Determine the [x, y] coordinate at the center of the cell enclosing the given text.  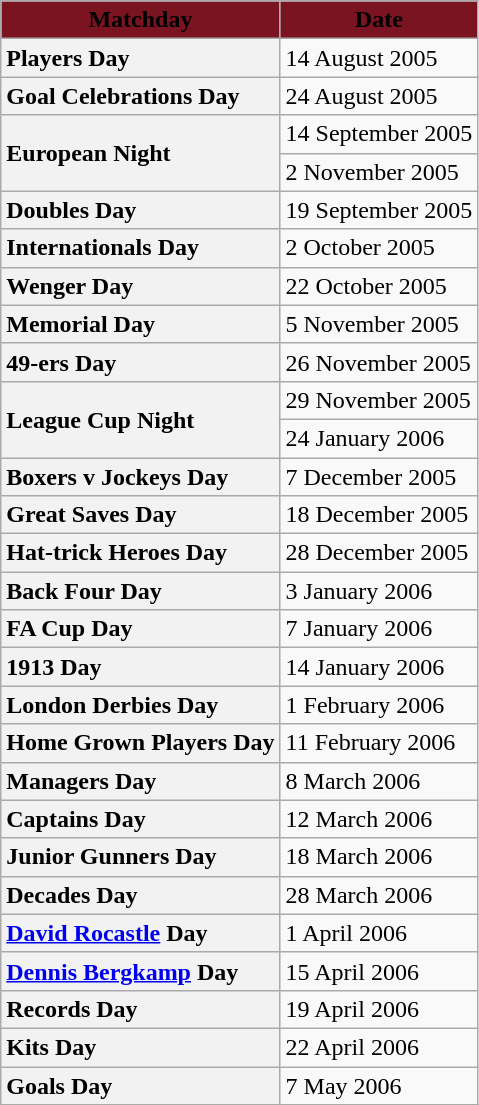
14 August 2005 [379, 58]
14 September 2005 [379, 134]
League Cup Night [140, 419]
London Derbies Day [140, 705]
28 December 2005 [379, 553]
Decades Day [140, 895]
26 November 2005 [379, 362]
2 November 2005 [379, 172]
Doubles Day [140, 210]
2 October 2005 [379, 248]
22 April 2006 [379, 1047]
Matchday [140, 20]
European Night [140, 153]
28 March 2006 [379, 895]
Records Day [140, 1009]
Captains Day [140, 819]
Home Grown Players Day [140, 743]
Wenger Day [140, 286]
5 November 2005 [379, 324]
7 May 2006 [379, 1085]
18 March 2006 [379, 857]
Boxers v Jockeys Day [140, 477]
12 March 2006 [379, 819]
18 December 2005 [379, 515]
11 February 2006 [379, 743]
Back Four Day [140, 591]
Junior Gunners Day [140, 857]
Dennis Bergkamp Day [140, 971]
David Rocastle Day [140, 933]
3 January 2006 [379, 591]
Managers Day [140, 781]
49-ers Day [140, 362]
Date [379, 20]
8 March 2006 [379, 781]
FA Cup Day [140, 629]
Memorial Day [140, 324]
1 February 2006 [379, 705]
Hat-trick Heroes Day [140, 553]
24 August 2005 [379, 96]
1913 Day [140, 667]
29 November 2005 [379, 400]
15 April 2006 [379, 971]
Goals Day [140, 1085]
Kits Day [140, 1047]
Players Day [140, 58]
19 September 2005 [379, 210]
Goal Celebrations Day [140, 96]
Great Saves Day [140, 515]
19 April 2006 [379, 1009]
22 October 2005 [379, 286]
24 January 2006 [379, 438]
Internationals Day [140, 248]
14 January 2006 [379, 667]
7 December 2005 [379, 477]
7 January 2006 [379, 629]
1 April 2006 [379, 933]
